Locate the cell with the specified text and output its (x, y) center coordinate. 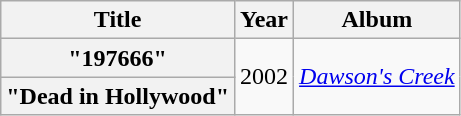
Year (264, 20)
Title (118, 20)
"Dead in Hollywood" (118, 96)
2002 (264, 77)
Album (378, 20)
"197666" (118, 58)
Dawson's Creek (378, 77)
